From the cell containing the given text, extract its center point as (x, y) coordinate. 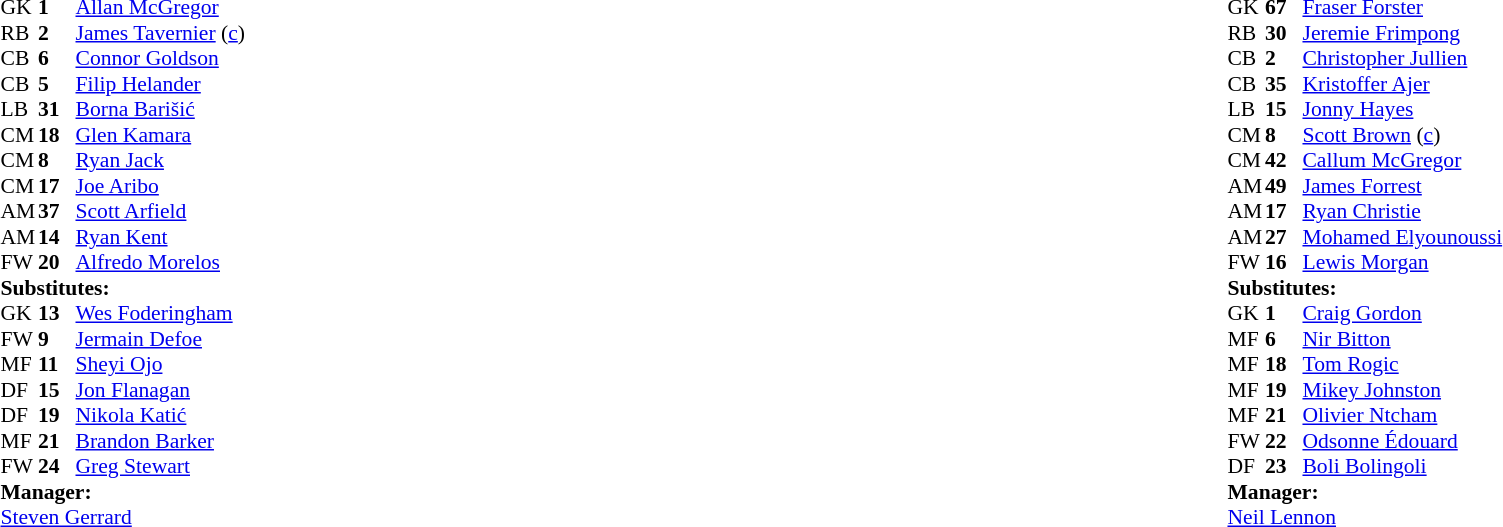
Wes Foderingham (161, 313)
37 (57, 211)
Jon Flanagan (161, 390)
Lewis Morgan (1402, 263)
Ryan Jack (161, 161)
Boli Bolingoli (1402, 467)
24 (57, 467)
Olivier Ntcham (1402, 415)
Scott Brown (c) (1402, 135)
Nikola Katić (161, 415)
31 (57, 109)
16 (1284, 263)
Callum McGregor (1402, 161)
22 (1284, 441)
Tom Rogic (1402, 365)
49 (1284, 186)
Jermain Defoe (161, 339)
Joe Aribo (161, 186)
27 (1284, 237)
James Forrest (1402, 186)
Connor Goldson (161, 59)
Ryan Christie (1402, 211)
Ryan Kent (161, 237)
Craig Gordon (1402, 313)
Mikey Johnston (1402, 390)
Kristoffer Ajer (1402, 84)
11 (57, 365)
Brandon Barker (161, 441)
Jeremie Frimpong (1402, 33)
Christopher Jullien (1402, 59)
13 (57, 313)
James Tavernier (c) (161, 33)
Nir Bitton (1402, 339)
30 (1284, 33)
Scott Arfield (161, 211)
Jonny Hayes (1402, 109)
Alfredo Morelos (161, 263)
1 (1284, 313)
20 (57, 263)
Odsonne Édouard (1402, 441)
Filip Helander (161, 84)
Glen Kamara (161, 135)
35 (1284, 84)
42 (1284, 161)
23 (1284, 467)
14 (57, 237)
5 (57, 84)
Greg Stewart (161, 467)
Mohamed Elyounoussi (1402, 237)
Borna Barišić (161, 109)
9 (57, 339)
Sheyi Ojo (161, 365)
